Pinpoint the cell where the given text exists, returning its [X, Y] midpoint coordinate. 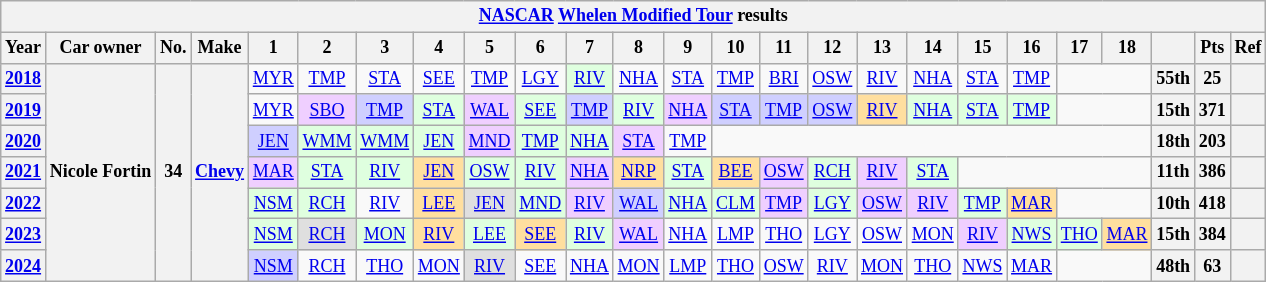
13 [882, 48]
Nicole Fortin [100, 172]
CLM [736, 204]
NRP [638, 172]
34 [174, 172]
17 [1079, 48]
418 [1212, 204]
15 [982, 48]
2019 [24, 110]
1 [273, 48]
Pts [1212, 48]
Chevy [220, 172]
SBO [327, 110]
6 [540, 48]
10th [1174, 204]
Year [24, 48]
2 [327, 48]
18 [1127, 48]
11 [784, 48]
48th [1174, 266]
2022 [24, 204]
63 [1212, 266]
NASCAR Whelen Modified Tour results [634, 16]
7 [590, 48]
No. [174, 48]
18th [1174, 140]
Car owner [100, 48]
55th [1174, 78]
2021 [24, 172]
Ref [1248, 48]
386 [1212, 172]
371 [1212, 110]
11th [1174, 172]
384 [1212, 234]
14 [932, 48]
203 [1212, 140]
16 [1032, 48]
8 [638, 48]
2020 [24, 140]
5 [490, 48]
10 [736, 48]
BRI [784, 78]
3 [385, 48]
12 [832, 48]
9 [688, 48]
2023 [24, 234]
BEE [736, 172]
2024 [24, 266]
2018 [24, 78]
4 [438, 48]
25 [1212, 78]
Make [220, 48]
